Return [X, Y] of the center of cell containing provided text 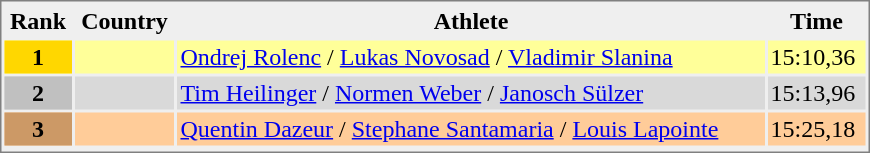
Ondrej Rolenc / Lukas Novosad / Vladimir Slanina [470, 56]
Athlete [470, 20]
Country [124, 20]
2 [38, 92]
Rank [38, 20]
Time [817, 20]
15:10,36 [817, 56]
15:13,96 [817, 92]
Quentin Dazeur / Stephane Santamaria / Louis Lapointe [470, 128]
15:25,18 [817, 128]
3 [38, 128]
Tim Heilinger / Normen Weber / Janosch Sülzer [470, 92]
1 [38, 56]
